Detect which cell encompasses the target text, then output its (x, y) center coordinate. 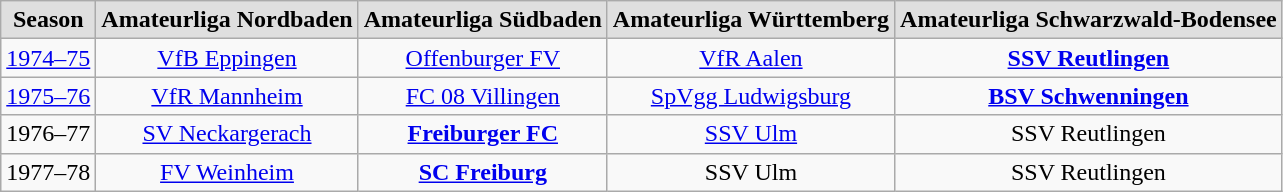
VfR Mannheim (227, 96)
SV Neckargerach (227, 134)
Amateurliga Schwarzwald-Bodensee (1089, 20)
Offenburger FV (482, 58)
FV Weinheim (227, 172)
SC Freiburg (482, 172)
Amateurliga Württemberg (750, 20)
BSV Schwenningen (1089, 96)
VfB Eppingen (227, 58)
1977–78 (48, 172)
VfR Aalen (750, 58)
Season (48, 20)
SpVgg Ludwigsburg (750, 96)
1976–77 (48, 134)
FC 08 Villingen (482, 96)
1975–76 (48, 96)
Amateurliga Nordbaden (227, 20)
Amateurliga Südbaden (482, 20)
1974–75 (48, 58)
Freiburger FC (482, 134)
